Detect which cell encompasses the target text, then output its [x, y] center coordinate. 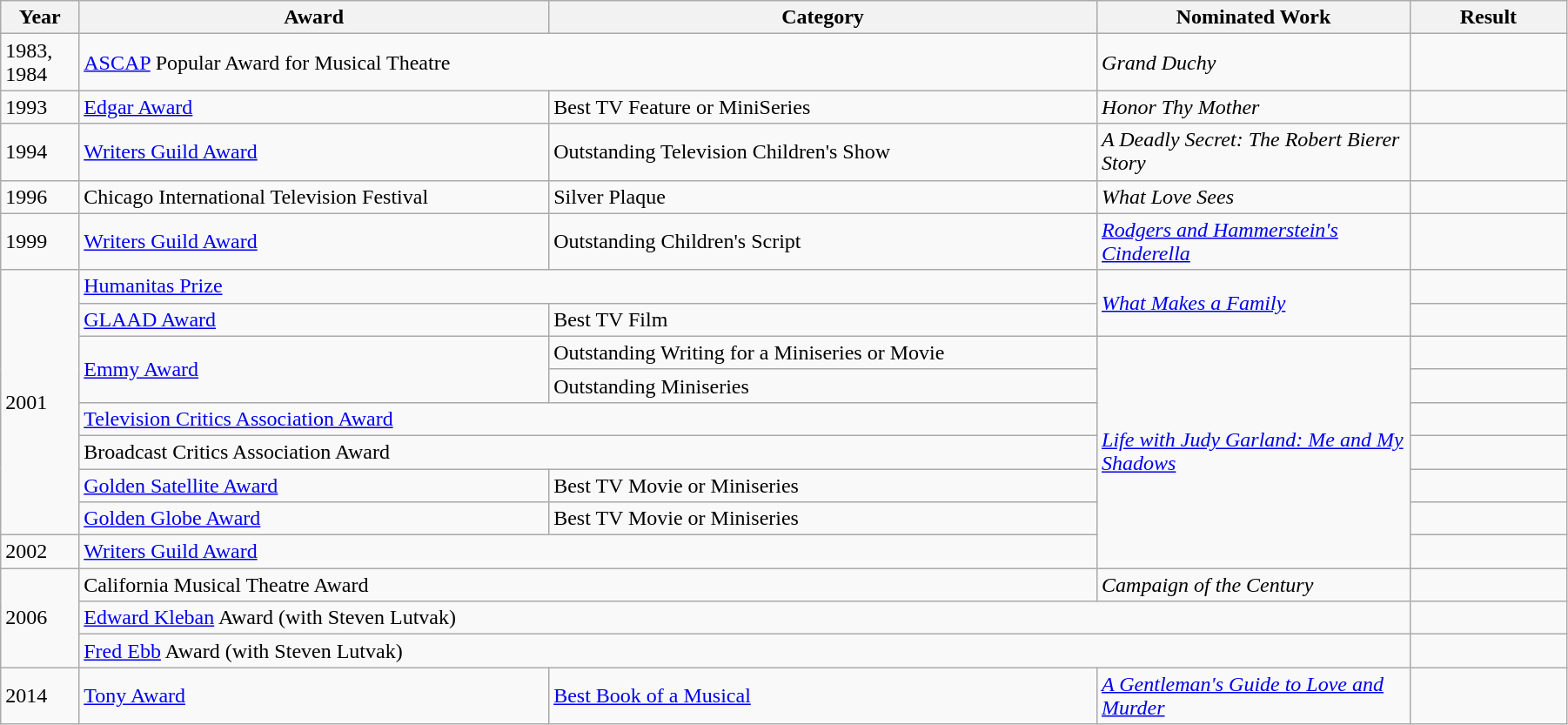
Honor Thy Mother [1254, 107]
1983, 1984 [40, 63]
GLAAD Award [314, 319]
Edgar Award [314, 107]
Broadcast Critics Association Award [588, 452]
1994 [40, 151]
What Makes a Family [1254, 303]
Result [1488, 17]
Best Book of a Musical [823, 696]
Outstanding Miniseries [823, 386]
Golden Globe Award [314, 519]
2002 [40, 552]
Outstanding Children's Script [823, 242]
2001 [40, 402]
1993 [40, 107]
Award [314, 17]
Fred Ebb Award (with Steven Lutvak) [745, 651]
1999 [40, 242]
Outstanding Writing for a Miniseries or Movie [823, 352]
What Love Sees [1254, 197]
ASCAP Popular Award for Musical Theatre [588, 63]
Chicago International Television Festival [314, 197]
Campaign of the Century [1254, 585]
Nominated Work [1254, 17]
Humanitas Prize [588, 286]
2014 [40, 696]
Edward Kleban Award (with Steven Lutvak) [745, 618]
Best TV Film [823, 319]
Emmy Award [314, 369]
Category [823, 17]
Television Critics Association Award [588, 419]
Grand Duchy [1254, 63]
1996 [40, 197]
A Deadly Secret: The Robert Bierer Story [1254, 151]
California Musical Theatre Award [588, 585]
A Gentleman's Guide to Love and Murder [1254, 696]
Tony Award [314, 696]
2006 [40, 618]
Outstanding Television Children's Show [823, 151]
Rodgers and Hammerstein's Cinderella [1254, 242]
Silver Plaque [823, 197]
Life with Judy Garland: Me and My Shadows [1254, 452]
Year [40, 17]
Golden Satellite Award [314, 485]
Best TV Feature or MiniSeries [823, 107]
